Identify which cell holds the provided text, then report its [X, Y] central coordinate. 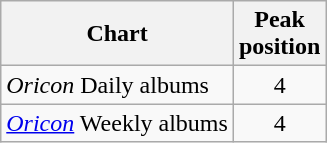
Oricon Weekly albums [118, 123]
Oricon Daily albums [118, 85]
Chart [118, 34]
Peakposition [279, 34]
